Locate the cell with the specified text and output its (X, Y) center coordinate. 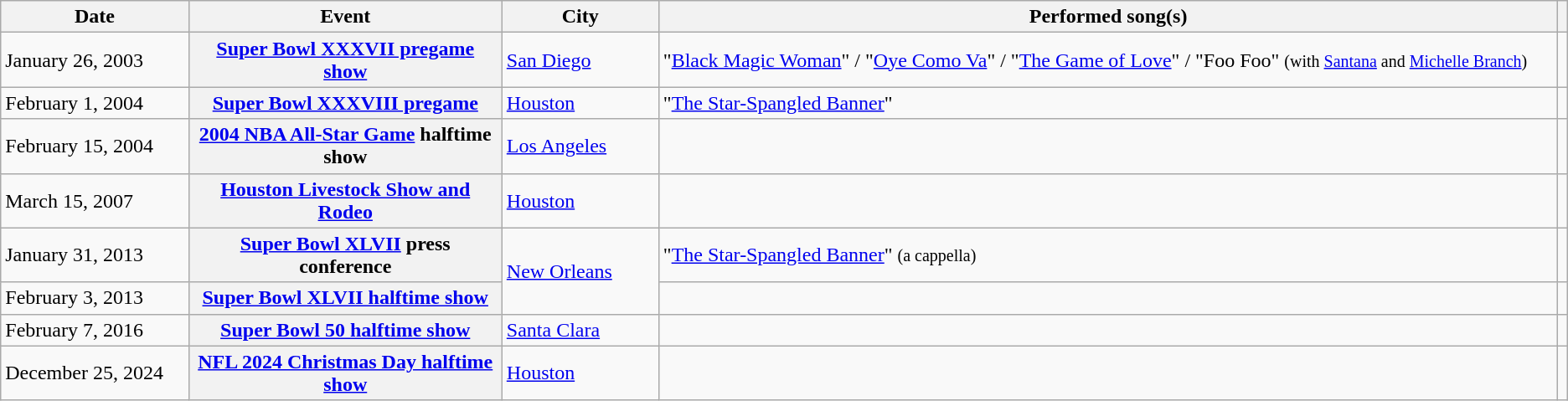
"The Star-Spangled Banner" (1108, 103)
"The Star-Spangled Banner" (a cappella) (1108, 254)
February 15, 2004 (95, 146)
Houston Livestock Show and Rodeo (345, 201)
February 7, 2016 (95, 330)
Performed song(s) (1108, 17)
Event (345, 17)
2004 NBA All-Star Game halftime show (345, 146)
December 25, 2024 (95, 373)
Super Bowl XXXVII pregame show (345, 60)
February 1, 2004 (95, 103)
March 15, 2007 (95, 201)
New Orleans (580, 271)
NFL 2024 Christmas Day halftime show (345, 373)
Date (95, 17)
Super Bowl XXXVIII pregame (345, 103)
San Diego (580, 60)
February 3, 2013 (95, 298)
Los Angeles (580, 146)
January 26, 2003 (95, 60)
January 31, 2013 (95, 254)
Super Bowl XLVII press conference (345, 254)
Santa Clara (580, 330)
Super Bowl XLVII halftime show (345, 298)
"Black Magic Woman" / "Oye Como Va" / "The Game of Love" / "Foo Foo" (with Santana and Michelle Branch) (1108, 60)
Super Bowl 50 halftime show (345, 330)
City (580, 17)
